Search for the cell housing the specified text and yield its [X, Y] center coordinate. 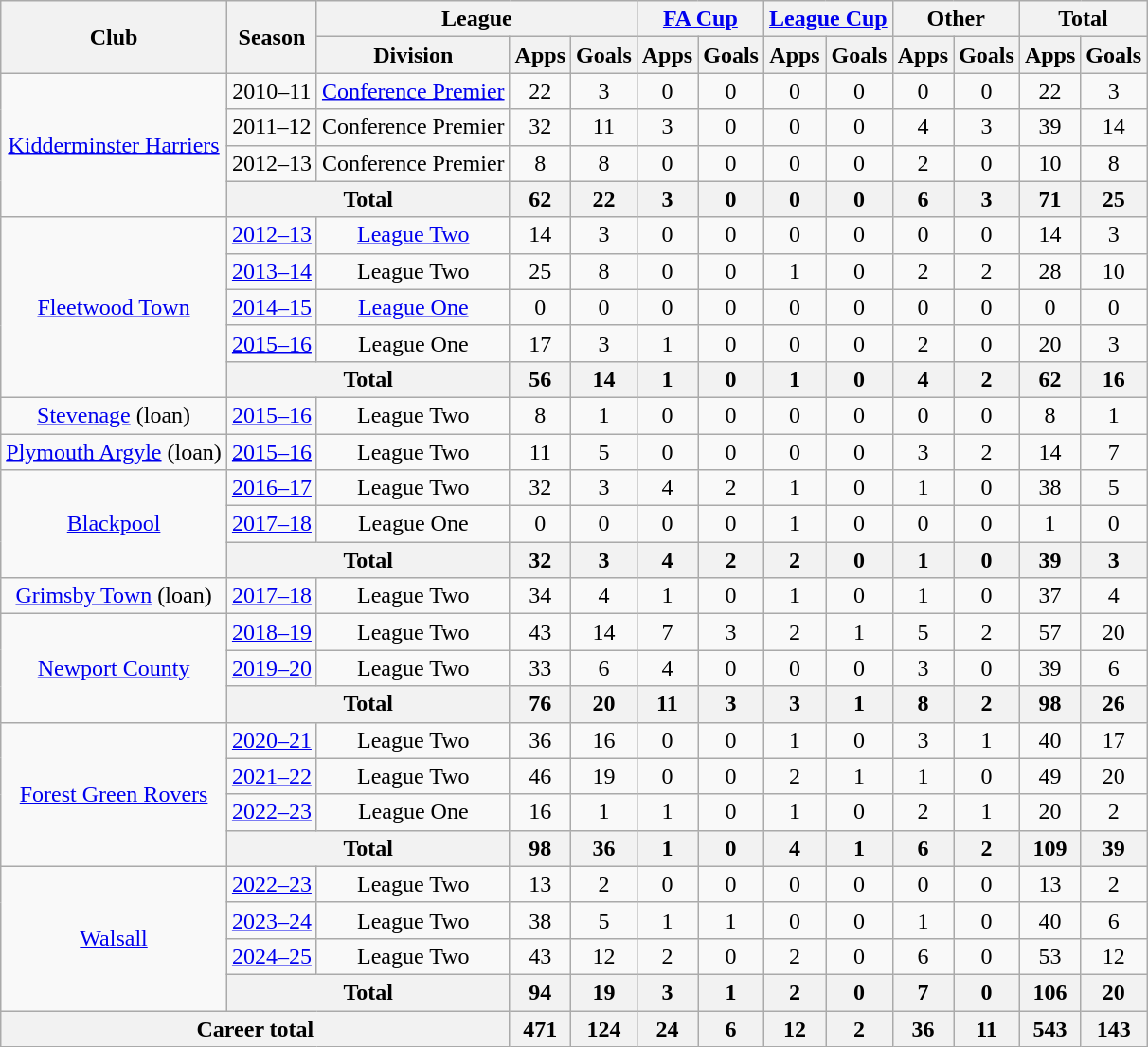
2021–22 [271, 776]
76 [540, 704]
2024–25 [271, 956]
24 [667, 1028]
2010–11 [271, 91]
Plymouth Argyle (loan) [114, 452]
94 [540, 992]
2016–17 [271, 488]
Kidderminster Harriers [114, 145]
League [476, 19]
124 [604, 1028]
53 [1049, 956]
Forest Green Rovers [114, 794]
143 [1114, 1028]
71 [1049, 199]
56 [540, 379]
2018–19 [271, 632]
2020–21 [271, 740]
Stevenage (loan) [114, 415]
2019–20 [271, 668]
Grimsby Town (loan) [114, 596]
Other [956, 19]
57 [1049, 632]
109 [1049, 848]
33 [540, 668]
106 [1049, 992]
2013–14 [271, 271]
Newport County [114, 668]
Career total [256, 1028]
543 [1049, 1028]
37 [1049, 596]
Blackpool [114, 524]
26 [1114, 704]
2011–12 [271, 127]
46 [540, 776]
Walsall [114, 938]
28 [1049, 271]
Club [114, 37]
FA Cup [700, 19]
Fleetwood Town [114, 307]
Season [271, 37]
34 [540, 596]
Division [413, 55]
471 [540, 1028]
49 [1049, 776]
2023–24 [271, 920]
2014–15 [271, 307]
League Cup [828, 19]
